From the cell containing the given text, extract its center point as [x, y] coordinate. 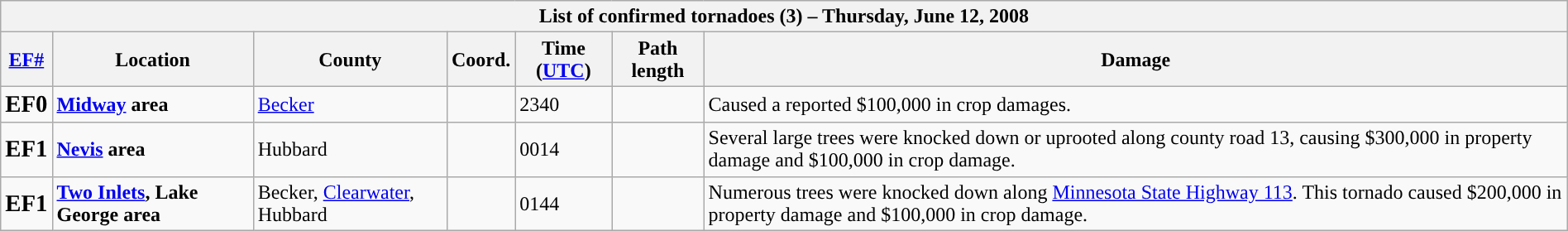
0014 [564, 149]
EF0 [26, 104]
Location [152, 60]
0144 [564, 204]
2340 [564, 104]
County [350, 60]
Becker, Clearwater, Hubbard [350, 204]
Nevis area [152, 149]
Coord. [480, 60]
Time (UTC) [564, 60]
EF# [26, 60]
Hubbard [350, 149]
List of confirmed tornadoes (3) – Thursday, June 12, 2008 [784, 17]
Several large trees were knocked down or uprooted along county road 13, causing $300,000 in property damage and $100,000 in crop damage. [1135, 149]
Damage [1135, 60]
Numerous trees were knocked down along Minnesota State Highway 113. This tornado caused $200,000 in property damage and $100,000 in crop damage. [1135, 204]
Becker [350, 104]
Path length [658, 60]
Midway area [152, 104]
Caused a reported $100,000 in crop damages. [1135, 104]
Two Inlets, Lake George area [152, 204]
